Identify which cell holds the provided text, then report its (x, y) central coordinate. 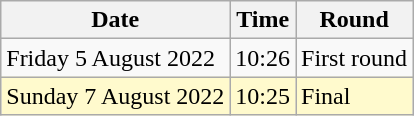
Sunday 7 August 2022 (116, 96)
Friday 5 August 2022 (116, 58)
Time (263, 20)
10:26 (263, 58)
Date (116, 20)
Final (354, 96)
10:25 (263, 96)
First round (354, 58)
Round (354, 20)
